For the text-containing cell, return its midpoint in [x, y] coordinate format. 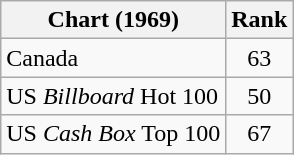
US Cash Box Top 100 [114, 134]
Rank [260, 20]
67 [260, 134]
63 [260, 58]
50 [260, 96]
Canada [114, 58]
Chart (1969) [114, 20]
US Billboard Hot 100 [114, 96]
